Capture the cell that displays the provided text and extract its (X, Y) central coordinate. 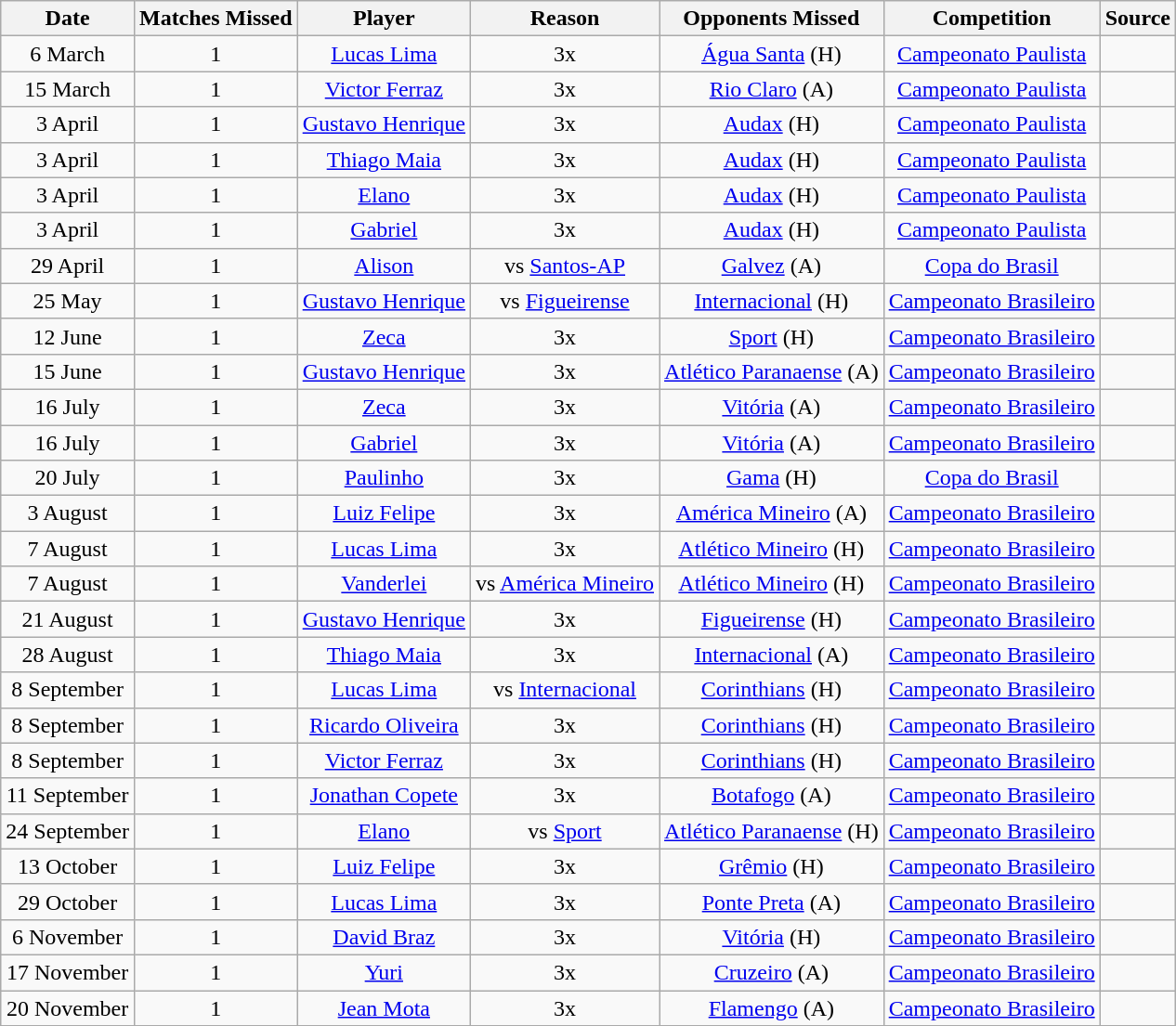
Yuri (384, 972)
6 March (68, 54)
Source (1137, 19)
vs Sport (565, 831)
6 November (68, 937)
Competition (992, 19)
Atlético Paranaense (A) (772, 371)
Reason (565, 19)
Jonathan Copete (384, 796)
Atlético Paranaense (H) (772, 831)
Vitória (H) (772, 937)
vs América Mineiro (565, 584)
11 September (68, 796)
Ricardo Oliveira (384, 725)
21 August (68, 619)
Player (384, 19)
Opponents Missed (772, 19)
Cruzeiro (A) (772, 972)
Paulinho (384, 478)
Gama (H) (772, 478)
Internacional (H) (772, 301)
12 June (68, 336)
Galvez (A) (772, 266)
15 March (68, 89)
vs Internacional (565, 690)
Botafogo (A) (772, 796)
vs Santos-AP (565, 266)
Sport (H) (772, 336)
17 November (68, 972)
Ponte Preta (A) (772, 902)
15 June (68, 371)
20 July (68, 478)
vs Figueirense (565, 301)
David Braz (384, 937)
Grêmio (H) (772, 866)
Internacional (A) (772, 655)
28 August (68, 655)
América Mineiro (A) (772, 513)
Rio Claro (A) (772, 89)
29 April (68, 266)
13 October (68, 866)
Alison (384, 266)
24 September (68, 831)
Vanderlei (384, 584)
Jean Mota (384, 1007)
Flamengo (A) (772, 1007)
3 August (68, 513)
Figueirense (H) (772, 619)
Date (68, 19)
29 October (68, 902)
25 May (68, 301)
Matches Missed (216, 19)
20 November (68, 1007)
Água Santa (H) (772, 54)
